For the text-containing cell, return its midpoint in (X, Y) coordinate format. 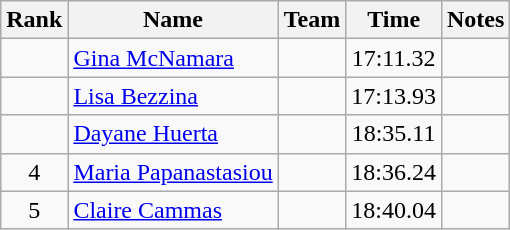
Rank (34, 20)
17:11.32 (394, 58)
Claire Cammas (173, 210)
Notes (475, 20)
Gina McNamara (173, 58)
18:35.11 (394, 134)
4 (34, 172)
Dayane Huerta (173, 134)
18:40.04 (394, 210)
5 (34, 210)
18:36.24 (394, 172)
17:13.93 (394, 96)
Name (173, 20)
Time (394, 20)
Team (312, 20)
Maria Papanastasiou (173, 172)
Lisa Bezzina (173, 96)
